Capture the cell that displays the provided text and extract its [x, y] central coordinate. 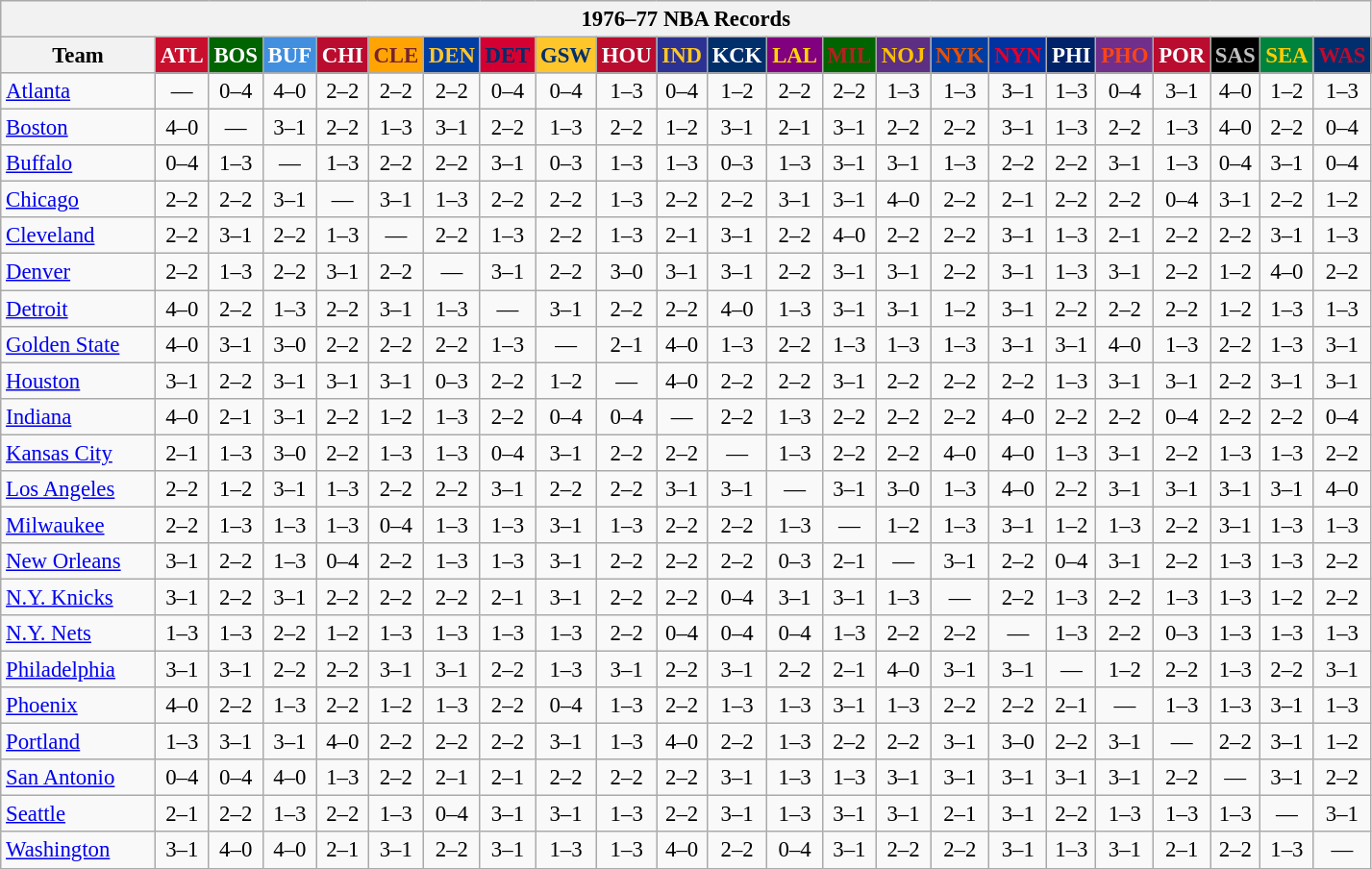
Los Angeles [79, 489]
MIL [849, 56]
1976–77 NBA Records [686, 19]
Boston [79, 128]
SEA [1286, 56]
Phoenix [79, 706]
N.Y. Nets [79, 633]
Washington [79, 851]
BOS [236, 56]
IND [682, 56]
CHI [342, 56]
KCK [736, 56]
Buffalo [79, 163]
WAS [1342, 56]
Indiana [79, 416]
Team [79, 56]
LAL [794, 56]
DEN [452, 56]
DET [508, 56]
PHO [1125, 56]
San Antonio [79, 778]
Portland [79, 742]
HOU [627, 56]
BUF [289, 56]
CLE [396, 56]
New Orleans [79, 561]
Kansas City [79, 453]
PHI [1071, 56]
SAS [1235, 56]
Chicago [79, 200]
Milwaukee [79, 525]
Cleveland [79, 236]
Houston [79, 381]
Atlanta [79, 91]
NYN [1018, 56]
Seattle [79, 814]
Detroit [79, 309]
POR [1183, 56]
N.Y. Knicks [79, 597]
Denver [79, 272]
ATL [182, 56]
GSW [566, 56]
Philadelphia [79, 670]
NYK [960, 56]
NOJ [903, 56]
Golden State [79, 344]
